Extract the [X, Y] coordinate from the center of the cell holding the provided text.  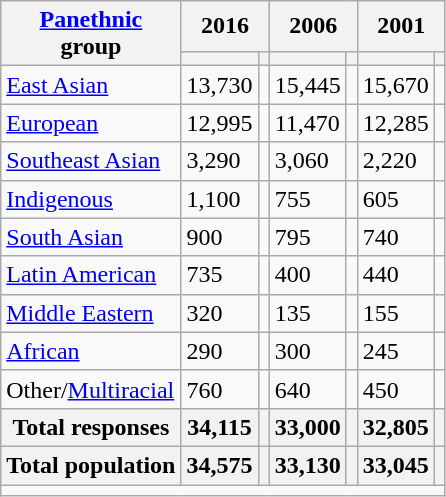
2001 [401, 26]
3,060 [308, 161]
Other/Multiracial [91, 389]
33,045 [396, 465]
605 [396, 199]
Total responses [91, 427]
South Asian [91, 237]
640 [308, 389]
3,290 [220, 161]
12,285 [396, 123]
2006 [313, 26]
34,575 [220, 465]
East Asian [91, 85]
2,220 [396, 161]
15,445 [308, 85]
Latin American [91, 275]
900 [220, 237]
135 [308, 313]
34,115 [220, 427]
735 [220, 275]
33,130 [308, 465]
15,670 [396, 85]
Indigenous [91, 199]
European [91, 123]
33,000 [308, 427]
11,470 [308, 123]
32,805 [396, 427]
13,730 [220, 85]
African [91, 351]
740 [396, 237]
Southeast Asian [91, 161]
300 [308, 351]
755 [308, 199]
440 [396, 275]
450 [396, 389]
Middle Eastern [91, 313]
320 [220, 313]
155 [396, 313]
400 [308, 275]
2016 [225, 26]
245 [396, 351]
795 [308, 237]
1,100 [220, 199]
12,995 [220, 123]
Panethnicgroup [91, 34]
760 [220, 389]
290 [220, 351]
Total population [91, 465]
